Capture the cell that displays the provided text and extract its (X, Y) central coordinate. 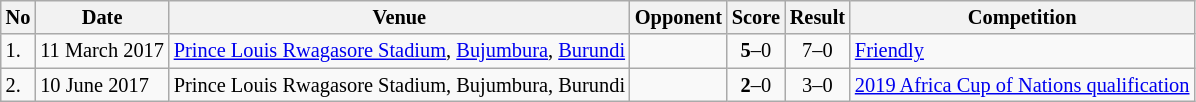
2019 Africa Cup of Nations qualification (1022, 85)
Score (756, 17)
2. (18, 85)
No (18, 17)
Result (818, 17)
7–0 (818, 51)
Opponent (678, 17)
1. (18, 51)
10 June 2017 (102, 85)
Competition (1022, 17)
11 March 2017 (102, 51)
Date (102, 17)
5–0 (756, 51)
Friendly (1022, 51)
Venue (400, 17)
3–0 (818, 85)
2–0 (756, 85)
